Return (x, y) of the center of cell containing provided text 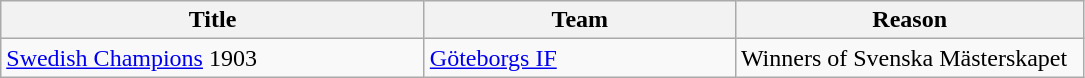
Winners of Svenska Mästerskapet (910, 58)
Team (580, 20)
Swedish Champions 1903 (213, 58)
Reason (910, 20)
Göteborgs IF (580, 58)
Title (213, 20)
